Return [X, Y] of the center of cell containing provided text 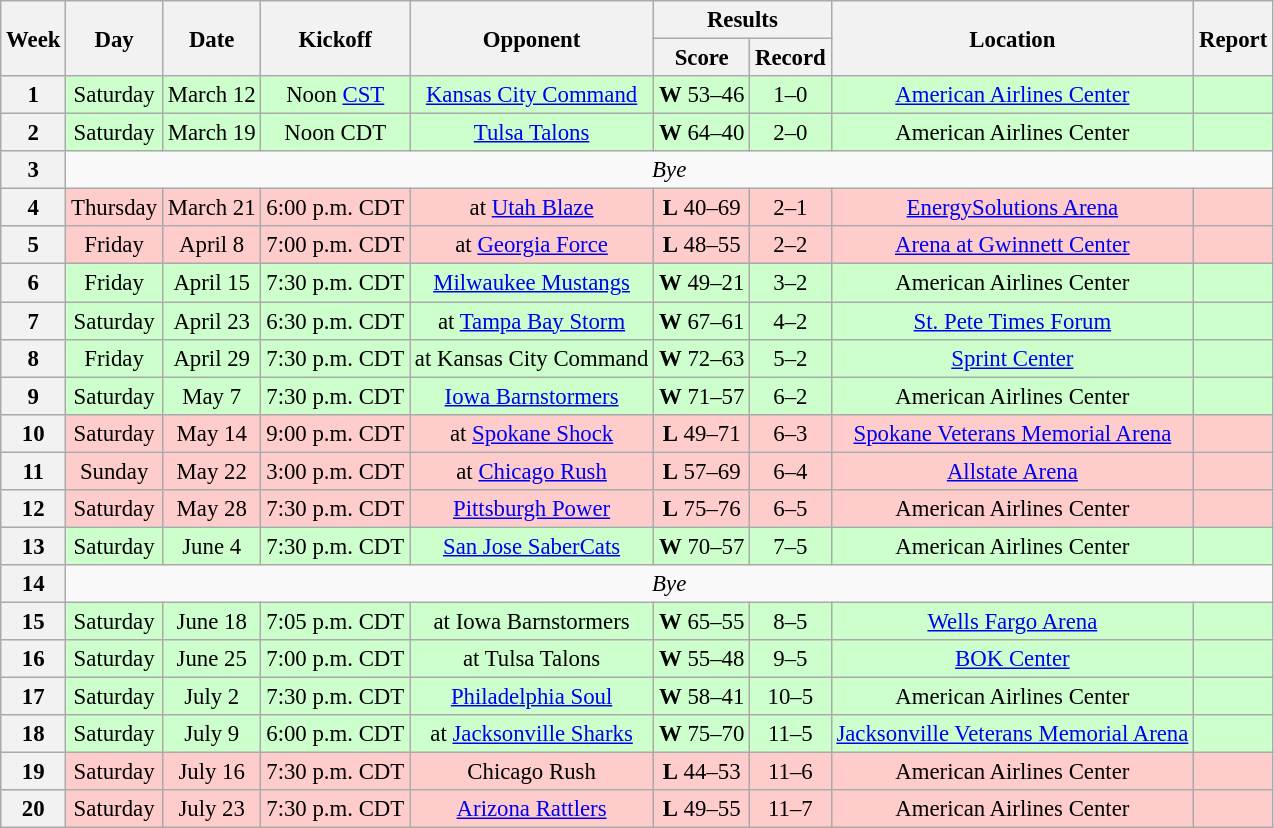
12 [34, 509]
at Utah Blaze [532, 208]
Kickoff [336, 38]
April 29 [212, 358]
July 2 [212, 697]
6–3 [790, 433]
W 70–57 [702, 546]
11 [34, 471]
April 15 [212, 283]
10 [34, 433]
St. Pete Times Forum [1012, 321]
5–2 [790, 358]
2–1 [790, 208]
Sunday [114, 471]
San Jose SaberCats [532, 546]
at Tampa Bay Storm [532, 321]
L 40–69 [702, 208]
4–2 [790, 321]
at Kansas City Command [532, 358]
Milwaukee Mustangs [532, 283]
at Tulsa Talons [532, 659]
Thursday [114, 208]
Wells Fargo Arena [1012, 621]
Allstate Arena [1012, 471]
W 58–41 [702, 697]
Location [1012, 38]
W 71–57 [702, 396]
March 19 [212, 133]
Noon CDT [336, 133]
6–2 [790, 396]
Arizona Rattlers [532, 809]
Record [790, 58]
March 12 [212, 95]
20 [34, 809]
7–5 [790, 546]
9–5 [790, 659]
5 [34, 245]
May 14 [212, 433]
19 [34, 772]
17 [34, 697]
W 75–70 [702, 734]
W 53–46 [702, 95]
16 [34, 659]
W 65–55 [702, 621]
Chicago Rush [532, 772]
April 8 [212, 245]
15 [34, 621]
W 64–40 [702, 133]
W 67–61 [702, 321]
14 [34, 584]
EnergySolutions Arena [1012, 208]
Jacksonville Veterans Memorial Arena [1012, 734]
July 16 [212, 772]
6:30 p.m. CDT [336, 321]
4 [34, 208]
11–5 [790, 734]
Iowa Barnstormers [532, 396]
13 [34, 546]
7:05 p.m. CDT [336, 621]
Date [212, 38]
at Spokane Shock [532, 433]
Kansas City Command [532, 95]
6–4 [790, 471]
Arena at Gwinnett Center [1012, 245]
11–6 [790, 772]
3:00 p.m. CDT [336, 471]
June 25 [212, 659]
6–5 [790, 509]
L 75–76 [702, 509]
Results [742, 20]
8–5 [790, 621]
11–7 [790, 809]
Day [114, 38]
at Iowa Barnstormers [532, 621]
Philadelphia Soul [532, 697]
1 [34, 95]
L 44–53 [702, 772]
1–0 [790, 95]
May 7 [212, 396]
Report [1234, 38]
W 49–21 [702, 283]
at Chicago Rush [532, 471]
3 [34, 170]
L 49–55 [702, 809]
Noon CST [336, 95]
W 55–48 [702, 659]
W 72–63 [702, 358]
Week [34, 38]
BOK Center [1012, 659]
June 18 [212, 621]
10–5 [790, 697]
8 [34, 358]
July 9 [212, 734]
May 22 [212, 471]
at Jacksonville Sharks [532, 734]
L 57–69 [702, 471]
2–0 [790, 133]
July 23 [212, 809]
Score [702, 58]
9 [34, 396]
Opponent [532, 38]
L 48–55 [702, 245]
18 [34, 734]
3–2 [790, 283]
2 [34, 133]
7 [34, 321]
Sprint Center [1012, 358]
May 28 [212, 509]
L 49–71 [702, 433]
at Georgia Force [532, 245]
Spokane Veterans Memorial Arena [1012, 433]
2–2 [790, 245]
Tulsa Talons [532, 133]
9:00 p.m. CDT [336, 433]
March 21 [212, 208]
June 4 [212, 546]
Pittsburgh Power [532, 509]
6 [34, 283]
April 23 [212, 321]
